Locate the cell with the specified text and output its (X, Y) center coordinate. 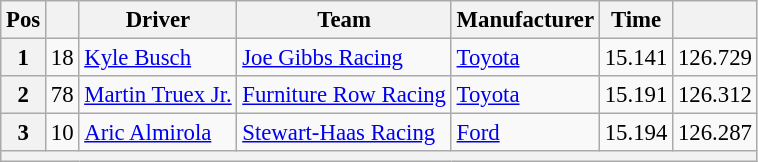
18 (62, 58)
Team (344, 20)
2 (24, 95)
15.194 (636, 133)
126.312 (716, 95)
126.287 (716, 133)
Time (636, 20)
Aric Almirola (158, 133)
10 (62, 133)
1 (24, 58)
Manufacturer (525, 20)
Furniture Row Racing (344, 95)
15.141 (636, 58)
Pos (24, 20)
78 (62, 95)
3 (24, 133)
Stewart-Haas Racing (344, 133)
126.729 (716, 58)
Kyle Busch (158, 58)
Joe Gibbs Racing (344, 58)
Ford (525, 133)
Martin Truex Jr. (158, 95)
Driver (158, 20)
15.191 (636, 95)
